Find where the given text appears and provide that cell's center as [X, Y] coordinate. 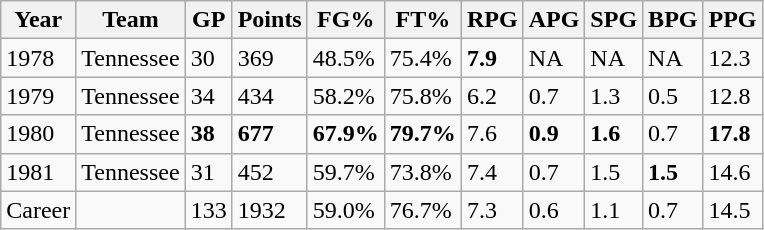
1.6 [614, 134]
7.6 [492, 134]
Points [270, 20]
75.4% [422, 58]
59.7% [346, 172]
58.2% [346, 96]
0.6 [554, 210]
FG% [346, 20]
14.5 [732, 210]
SPG [614, 20]
BPG [673, 20]
79.7% [422, 134]
0.5 [673, 96]
30 [208, 58]
76.7% [422, 210]
Team [130, 20]
RPG [492, 20]
12.8 [732, 96]
1978 [38, 58]
67.9% [346, 134]
1.3 [614, 96]
133 [208, 210]
7.3 [492, 210]
Career [38, 210]
6.2 [492, 96]
59.0% [346, 210]
1981 [38, 172]
1979 [38, 96]
75.8% [422, 96]
PPG [732, 20]
434 [270, 96]
14.6 [732, 172]
APG [554, 20]
677 [270, 134]
73.8% [422, 172]
GP [208, 20]
34 [208, 96]
31 [208, 172]
7.9 [492, 58]
17.8 [732, 134]
1980 [38, 134]
0.9 [554, 134]
7.4 [492, 172]
38 [208, 134]
1932 [270, 210]
Year [38, 20]
FT% [422, 20]
1.1 [614, 210]
369 [270, 58]
452 [270, 172]
48.5% [346, 58]
12.3 [732, 58]
